Return [X, Y] of the center of cell containing provided text 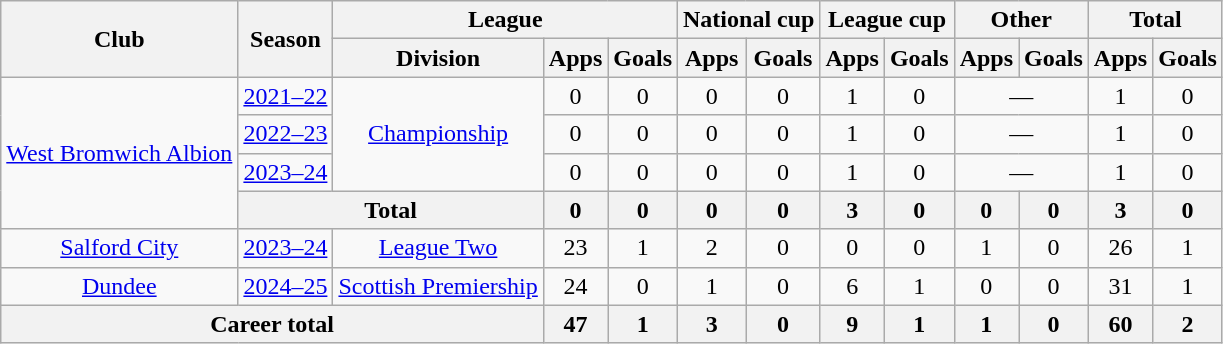
National cup [749, 20]
6 [852, 286]
24 [575, 286]
31 [1120, 286]
Other [1021, 20]
9 [852, 324]
47 [575, 324]
Club [120, 39]
Championship [438, 134]
League Two [438, 248]
23 [575, 248]
Division [438, 58]
2022–23 [286, 134]
60 [1120, 324]
Scottish Premiership [438, 286]
Career total [272, 324]
League [506, 20]
2024–25 [286, 286]
26 [1120, 248]
West Bromwich Albion [120, 153]
Salford City [120, 248]
2021–22 [286, 96]
Season [286, 39]
League cup [887, 20]
Dundee [120, 286]
